Provide the (X, Y) coordinate of the cell's center where the given text is located.  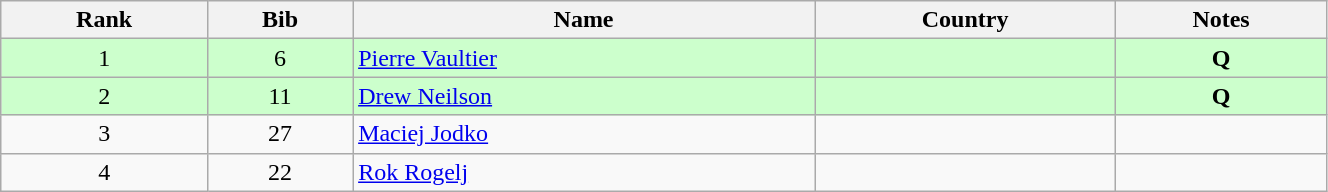
6 (280, 58)
Drew Neilson (584, 96)
Pierre Vaultier (584, 58)
Name (584, 20)
1 (104, 58)
2 (104, 96)
Maciej Jodko (584, 134)
4 (104, 172)
Rank (104, 20)
11 (280, 96)
Rok Rogelj (584, 172)
Country (964, 20)
Bib (280, 20)
27 (280, 134)
Notes (1222, 20)
3 (104, 134)
22 (280, 172)
